Identify which cell holds the provided text, then report its [X, Y] central coordinate. 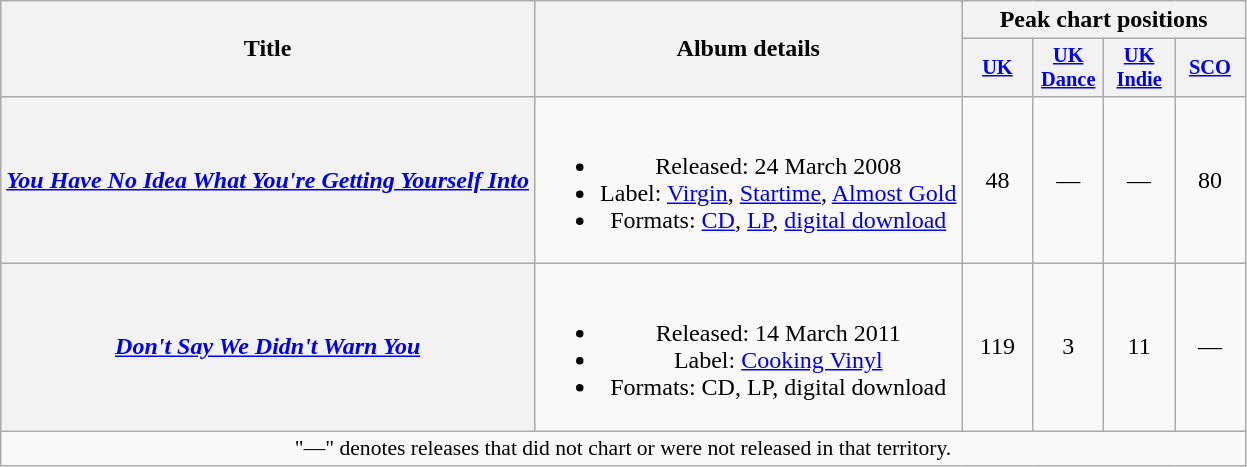
You Have No Idea What You're Getting Yourself Into [268, 180]
SCO [1210, 68]
Released: 24 March 2008Label: Virgin, Startime, Almost GoldFormats: CD, LP, digital download [748, 180]
48 [998, 180]
11 [1140, 348]
Peak chart positions [1104, 20]
"—" denotes releases that did not chart or were not released in that territory. [624, 449]
3 [1068, 348]
80 [1210, 180]
UKDance [1068, 68]
Album details [748, 49]
Don't Say We Didn't Warn You [268, 348]
UKIndie [1140, 68]
Title [268, 49]
Released: 14 March 2011Label: Cooking VinylFormats: CD, LP, digital download [748, 348]
UK [998, 68]
119 [998, 348]
